Capture the cell that displays the provided text and extract its [X, Y] central coordinate. 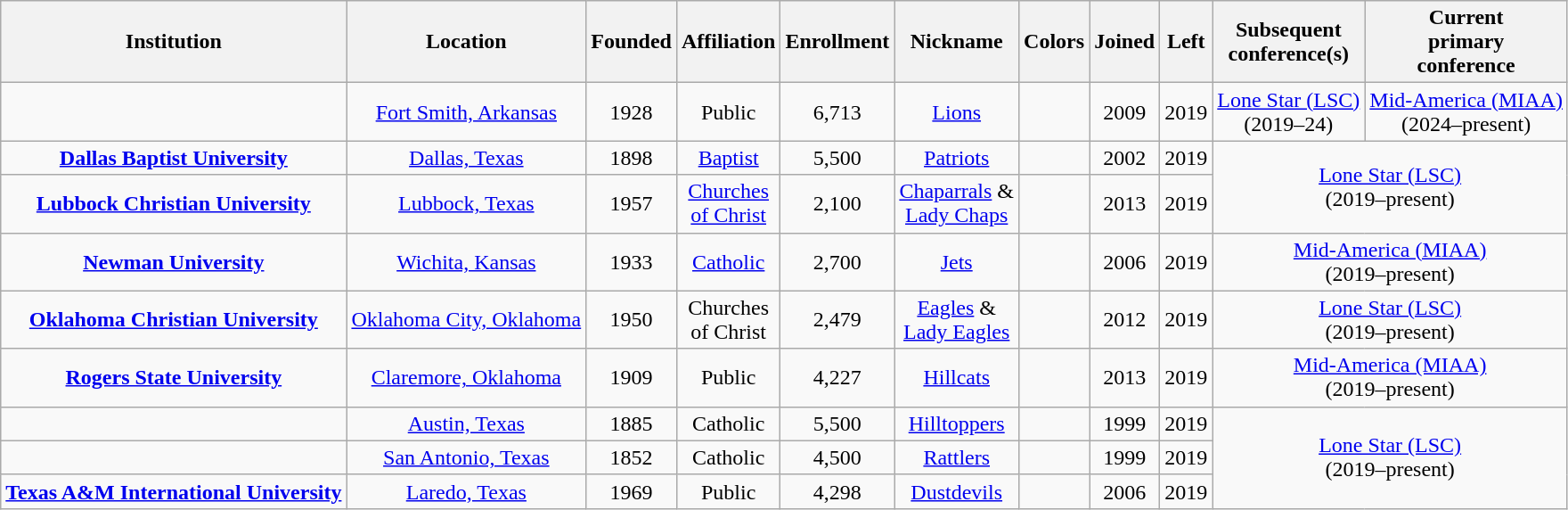
1957 [632, 203]
1933 [632, 262]
4,298 [837, 491]
Dustdevils [957, 491]
Laredo, Texas [467, 491]
Lubbock Christian University [174, 203]
Lions [957, 112]
Patriots [957, 158]
Hilltoppers [957, 424]
2012 [1124, 319]
Institution [174, 42]
1898 [632, 158]
1928 [632, 112]
Nickname [957, 42]
4,500 [837, 457]
Texas A&M International University [174, 491]
Newman University [174, 262]
Chaparrals &Lady Chaps [957, 203]
2009 [1124, 112]
2,700 [837, 262]
Founded [632, 42]
Subsequentconference(s) [1288, 42]
1909 [632, 378]
Location [467, 42]
San Antonio, Texas [467, 457]
1885 [632, 424]
Austin, Texas [467, 424]
Wichita, Kansas [467, 262]
Lone Star (LSC)(2019–24) [1288, 112]
Jets [957, 262]
2,479 [837, 319]
2002 [1124, 158]
Mid-America (MIAA)(2024–present) [1466, 112]
Affiliation [728, 42]
Enrollment [837, 42]
Rattlers [957, 457]
Oklahoma City, Oklahoma [467, 319]
Claremore, Oklahoma [467, 378]
Dallas, Texas [467, 158]
Currentprimaryconference [1466, 42]
Joined [1124, 42]
Eagles &Lady Eagles [957, 319]
4,227 [837, 378]
Hillcats [957, 378]
Fort Smith, Arkansas [467, 112]
Left [1187, 42]
Rogers State University [174, 378]
Baptist [728, 158]
2,100 [837, 203]
1969 [632, 491]
Dallas Baptist University [174, 158]
1852 [632, 457]
Oklahoma Christian University [174, 319]
6,713 [837, 112]
Colors [1055, 42]
1950 [632, 319]
Lubbock, Texas [467, 203]
